Output the (X, Y) coordinate of the center of the cell containing the given text.  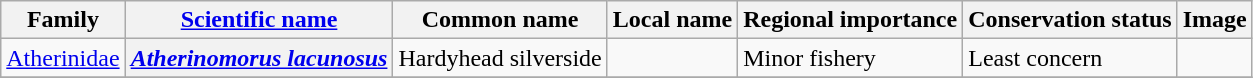
Image (1214, 20)
Minor fishery (850, 58)
Least concern (1070, 58)
Scientific name (259, 20)
Atherinidae (63, 58)
Hardyhead silverside (500, 58)
Local name (672, 20)
Conservation status (1070, 20)
Atherinomorus lacunosus (259, 58)
Family (63, 20)
Common name (500, 20)
Regional importance (850, 20)
